For the text-containing cell, return its midpoint in [X, Y] coordinate format. 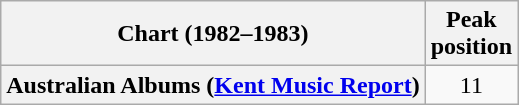
Australian Albums (Kent Music Report) [213, 85]
Peakposition [471, 34]
Chart (1982–1983) [213, 34]
11 [471, 85]
